For the text-containing cell, return its midpoint in (x, y) coordinate format. 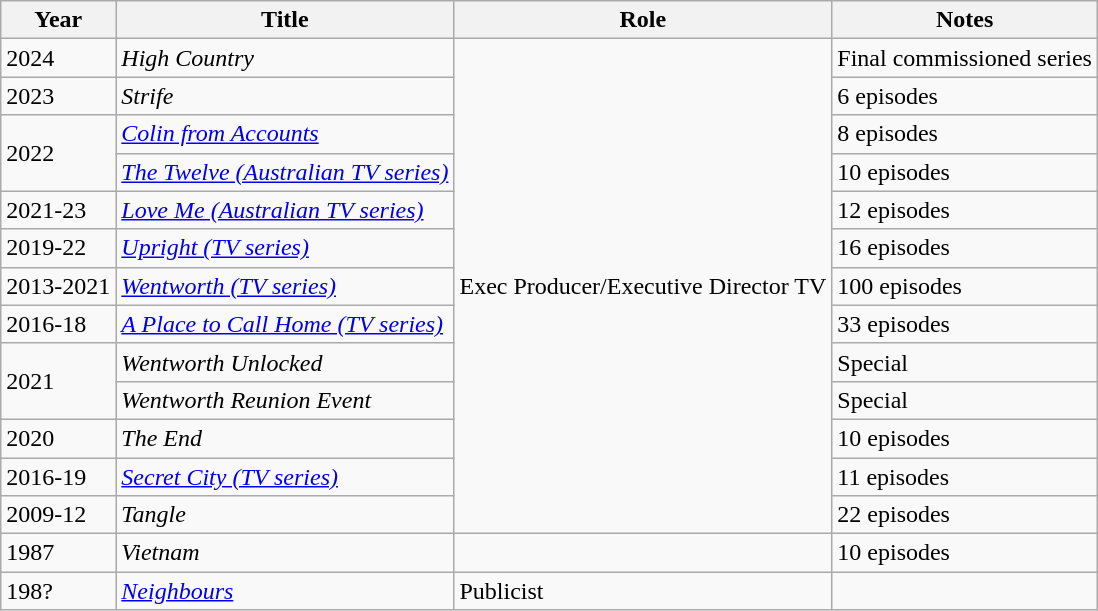
Publicist (643, 591)
Wentworth Unlocked (285, 362)
2020 (58, 438)
Colin from Accounts (285, 134)
Vietnam (285, 553)
A Place to Call Home (TV series) (285, 324)
Secret City (TV series) (285, 477)
2024 (58, 58)
The Twelve (Australian TV series) (285, 172)
Neighbours (285, 591)
2016-19 (58, 477)
2009-12 (58, 515)
Exec Producer/Executive Director TV (643, 286)
11 episodes (965, 477)
Upright (TV series) (285, 248)
6 episodes (965, 96)
Role (643, 20)
2016-18 (58, 324)
16 episodes (965, 248)
Title (285, 20)
2019-22 (58, 248)
22 episodes (965, 515)
High Country (285, 58)
Year (58, 20)
Love Me (Australian TV series) (285, 210)
Tangle (285, 515)
2023 (58, 96)
2021-23 (58, 210)
100 episodes (965, 286)
Notes (965, 20)
Strife (285, 96)
The End (285, 438)
198? (58, 591)
Final commissioned series (965, 58)
Wentworth (TV series) (285, 286)
2022 (58, 153)
8 episodes (965, 134)
2013-2021 (58, 286)
2021 (58, 381)
12 episodes (965, 210)
1987 (58, 553)
33 episodes (965, 324)
Wentworth Reunion Event (285, 400)
